For the text-containing cell, return its midpoint in (x, y) coordinate format. 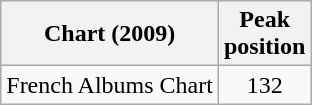
Peakposition (264, 34)
French Albums Chart (110, 85)
132 (264, 85)
Chart (2009) (110, 34)
